Scan for the cell matching the given text and deliver its (x, y) coordinate at center. 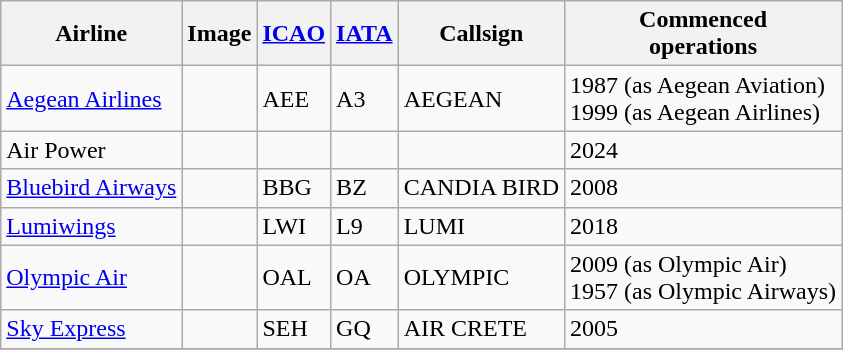
Lumiwings (92, 226)
Air Power (92, 150)
Callsign (481, 34)
LUMI (481, 226)
BZ (365, 188)
Sky Express (92, 329)
OLYMPIC (481, 278)
2024 (704, 150)
IATA (365, 34)
AIR CRETE (481, 329)
AEGEAN (481, 98)
2008 (704, 188)
LWI (294, 226)
2005 (704, 329)
AEE (294, 98)
GQ (365, 329)
Image (220, 34)
A3 (365, 98)
2009 (as Olympic Air)1957 (as Olympic Airways) (704, 278)
L9 (365, 226)
SEH (294, 329)
1987 (as Aegean Aviation) 1999 (as Aegean Airlines) (704, 98)
BBG (294, 188)
OA (365, 278)
Bluebird Airways (92, 188)
OAL (294, 278)
ICAO (294, 34)
2018 (704, 226)
Aegean Airlines (92, 98)
Airline (92, 34)
Olympic Air (92, 278)
Commencedoperations (704, 34)
CANDIA BIRD (481, 188)
